For the text-containing cell, return its midpoint in (x, y) coordinate format. 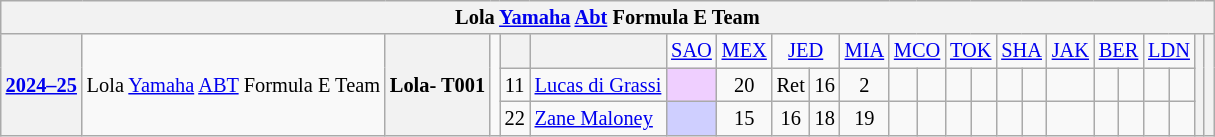
15 (744, 118)
Zane Maloney (598, 118)
18 (825, 118)
MCO (917, 51)
11 (515, 85)
Lola Yamaha ABT Formula E Team (234, 84)
Lucas di Grassi (598, 85)
MEX (744, 51)
TOK (970, 51)
20 (744, 85)
JAK (1070, 51)
JED (806, 51)
MIA (864, 51)
SAO (691, 51)
Lola- T001 (438, 84)
BER (1118, 51)
LDN (1169, 51)
Ret (791, 85)
SHA (1021, 51)
2 (864, 85)
19 (864, 118)
22 (515, 118)
Lola Yamaha Abt Formula E Team (608, 17)
2024–25 (42, 84)
